Pinpoint the cell where the given text exists, returning its [x, y] midpoint coordinate. 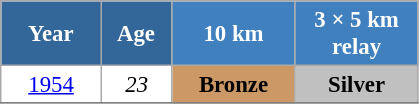
3 × 5 km relay [356, 34]
Year [52, 34]
Silver [356, 85]
10 km [234, 34]
Bronze [234, 85]
23 [136, 85]
1954 [52, 85]
Age [136, 34]
